For the text-containing cell, return its midpoint in (x, y) coordinate format. 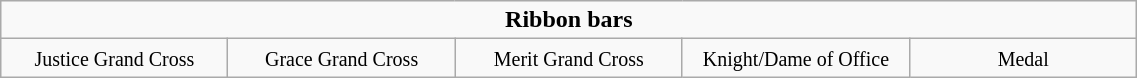
Merit Grand Cross (568, 58)
Justice Grand Cross (114, 58)
Knight/Dame of Office (796, 58)
Grace Grand Cross (342, 58)
Medal (1024, 58)
Ribbon bars (569, 20)
